Scan for the cell matching the given text and deliver its [X, Y] coordinate at center. 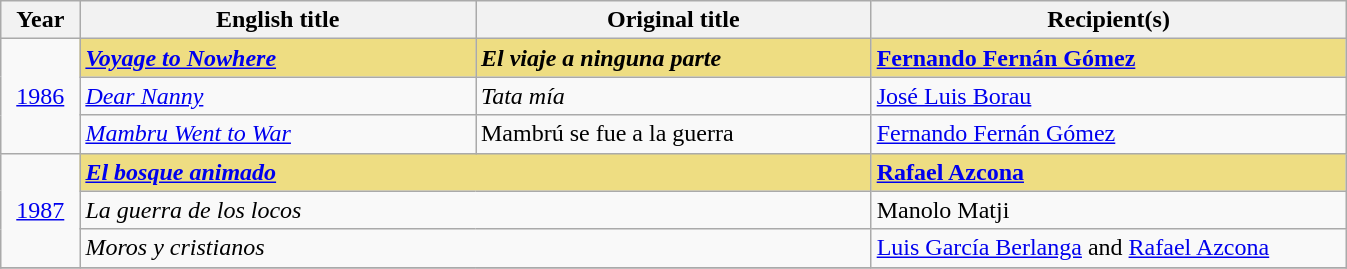
Mambrú se fue a la guerra [674, 134]
Mambru Went to War [278, 134]
Manolo Matji [1108, 210]
Dear Nanny [278, 96]
Original title [674, 20]
Tata mía [674, 96]
1987 [40, 210]
English title [278, 20]
Voyage to Nowhere [278, 58]
Luis García Berlanga and Rafael Azcona [1108, 248]
Year [40, 20]
José Luis Borau [1108, 96]
La guerra de los locos [476, 210]
Moros y cristianos [476, 248]
1986 [40, 96]
El viaje a ninguna parte [674, 58]
Rafael Azcona [1108, 172]
El bosque animado [476, 172]
Recipient(s) [1108, 20]
